Find where the given text appears and provide that cell's center as (X, Y) coordinate. 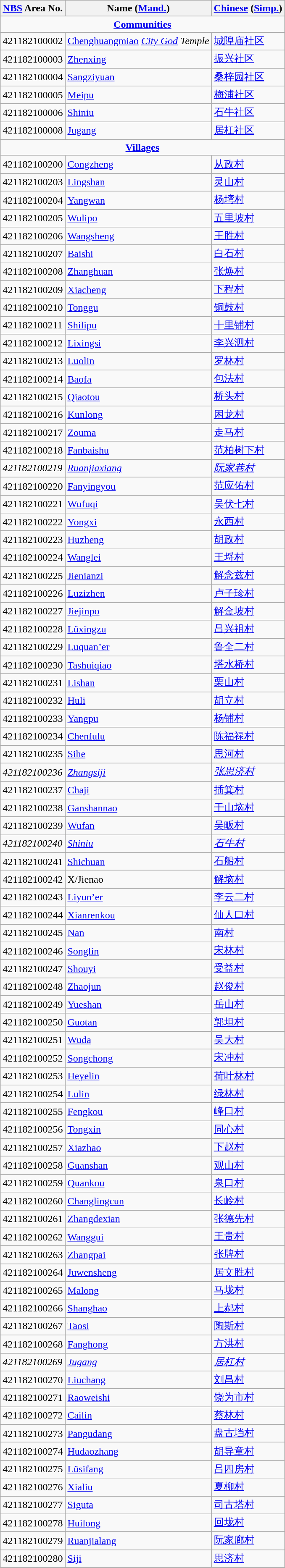
Raoweishi (138, 1398)
饶为市村 (248, 1398)
Xianrenkou (138, 915)
包法村 (248, 379)
思济村 (248, 1559)
Tonggu (138, 307)
421182100227 (33, 611)
Jiejinpo (138, 611)
421182100262 (33, 1237)
下程村 (248, 290)
421182100266 (33, 1308)
421182100230 (33, 665)
居杠社区 (248, 131)
Zhangsiji (138, 772)
421182100234 (33, 737)
421182100214 (33, 379)
卢子珍村 (248, 594)
421182100239 (33, 826)
夏柳村 (248, 1487)
421182100240 (33, 844)
421182100208 (33, 272)
Ruanjialang (138, 1541)
421182100210 (33, 307)
岳山村 (248, 1004)
421182100231 (33, 683)
421182100006 (33, 113)
胡立村 (248, 700)
Zouma (138, 433)
421182100272 (33, 1416)
Congzheng (138, 165)
思河村 (248, 754)
421182100268 (33, 1344)
陈福禄村 (248, 737)
421182100205 (33, 218)
司古塔村 (248, 1505)
421182100232 (33, 700)
Yangwan (138, 200)
421182100267 (33, 1326)
居文胜村 (248, 1272)
王胜村 (248, 236)
421182100216 (33, 415)
蔡林村 (248, 1416)
421182100242 (33, 879)
421182100207 (33, 254)
Nan (138, 933)
铜鼓村 (248, 307)
范应佑村 (248, 486)
421182100229 (33, 648)
421182100254 (33, 1094)
421182100259 (33, 1183)
困龙村 (248, 415)
上郝村 (248, 1308)
Fanbaishu (138, 450)
Shanghao (138, 1308)
421182100264 (33, 1272)
Lingshan (138, 182)
421182100221 (33, 504)
郭坦村 (248, 1022)
杨铺村 (248, 719)
X/Jienao (138, 879)
刘昌村 (248, 1380)
Liyun’er (138, 897)
白石村 (248, 254)
421182100235 (33, 754)
仙人口村 (248, 915)
绿林村 (248, 1094)
Zhenxing (138, 59)
Luolin (138, 361)
421182100241 (33, 862)
石船村 (248, 862)
张德先村 (248, 1219)
421182100004 (33, 77)
Cailin (138, 1416)
吴伏七村 (248, 504)
Huzheng (138, 540)
421182100243 (33, 897)
421182100206 (33, 236)
罗林村 (248, 361)
Changlingcun (138, 1201)
Quankou (138, 1183)
阮家巷村 (248, 469)
Guotan (138, 1022)
Jienianzi (138, 575)
胡政村 (248, 540)
421182100261 (33, 1219)
赵俊村 (248, 987)
421182100237 (33, 790)
421182100274 (33, 1451)
Ganshannao (138, 808)
Meipu (138, 95)
张牌村 (248, 1255)
421182100203 (33, 182)
Zhanghuan (138, 272)
421182100213 (33, 361)
居杠村 (248, 1362)
421182100247 (33, 969)
盘古垱村 (248, 1434)
Liuchang (138, 1380)
Wulipo (138, 218)
Shilipu (138, 325)
421182100222 (33, 522)
421182100211 (33, 325)
李兴泗村 (248, 343)
胡导章村 (248, 1451)
Fengkou (138, 1112)
Lulin (138, 1094)
Luquan’er (138, 648)
梅浦社区 (248, 95)
石牛村 (248, 844)
Shichuan (138, 862)
421182100215 (33, 397)
Wufuqi (138, 504)
下赵村 (248, 1147)
421182100271 (33, 1398)
421182100277 (33, 1505)
吕四房村 (248, 1469)
421182100200 (33, 165)
同心村 (248, 1130)
Sihe (138, 754)
421182100276 (33, 1487)
张焕村 (248, 272)
Zhangdexian (138, 1219)
421182100245 (33, 933)
陶斯村 (248, 1326)
421182100250 (33, 1022)
受益村 (248, 969)
421182100223 (33, 540)
421182100248 (33, 987)
石牛社区 (248, 113)
Fanghong (138, 1344)
421182100008 (33, 131)
Yangpu (138, 719)
Hudaozhang (138, 1451)
421182100236 (33, 772)
塔水桥村 (248, 665)
421182100252 (33, 1058)
421182100005 (33, 95)
鲁全二村 (248, 648)
Yueshan (138, 1004)
421182100257 (33, 1147)
宋林村 (248, 951)
Juwensheng (138, 1272)
421182100251 (33, 1041)
范柏树下村 (248, 450)
永西村 (248, 522)
Wanggui (138, 1237)
421182100260 (33, 1201)
Baofa (138, 379)
421182100246 (33, 951)
Kunlong (138, 415)
解念兹村 (248, 575)
421182100273 (33, 1434)
421182100244 (33, 915)
观山村 (248, 1166)
王埒村 (248, 558)
长岭村 (248, 1201)
Lixingsi (138, 343)
Chinese (Simp.) (248, 8)
Ruanjiaxiang (138, 469)
Zhangpai (138, 1255)
桑梓园社区 (248, 77)
Tashuiqiao (138, 665)
宋冲村 (248, 1058)
421182100279 (33, 1541)
城隍庙社区 (248, 41)
吕兴祖村 (248, 629)
阮家廊村 (248, 1541)
灵山村 (248, 182)
Luzizhen (138, 594)
NBS Area No. (33, 8)
从政村 (248, 165)
Lishan (138, 683)
王贵村 (248, 1237)
走马村 (248, 433)
Siji (138, 1559)
421182100269 (33, 1362)
421182100002 (33, 41)
Xiacheng (138, 290)
解金坡村 (248, 611)
吴大村 (248, 1041)
421182100219 (33, 469)
峰口村 (248, 1112)
Zhaojun (138, 987)
Name (Mand.) (138, 8)
Fanyingyou (138, 486)
421182100209 (33, 290)
方洪村 (248, 1344)
Lüxingzu (138, 629)
421182100265 (33, 1291)
421182100258 (33, 1166)
421182100226 (33, 594)
Communities (142, 24)
Wuda (138, 1041)
十里铺村 (248, 325)
荷叶林村 (248, 1076)
Huli (138, 700)
桥头村 (248, 397)
421182100263 (33, 1255)
Villages (142, 147)
回垅村 (248, 1523)
插箕村 (248, 790)
421182100228 (33, 629)
Chenghuangmiao City God Temple (138, 41)
南村 (248, 933)
Pangudang (138, 1434)
振兴社区 (248, 59)
Wanglei (138, 558)
Songlin (138, 951)
Huilong (138, 1523)
吴畈村 (248, 826)
421182100225 (33, 575)
Taosi (138, 1326)
421182100275 (33, 1469)
干山垴村 (248, 808)
Xialiu (138, 1487)
Tongxin (138, 1130)
421182100238 (33, 808)
Lüsifang (138, 1469)
Chaji (138, 790)
Sangziyuan (138, 77)
421182100003 (33, 59)
栗山村 (248, 683)
Siguta (138, 1505)
421182100255 (33, 1112)
Chenfulu (138, 737)
马垅村 (248, 1291)
421182100224 (33, 558)
421182100204 (33, 200)
421182100212 (33, 343)
Wangsheng (138, 236)
421182100253 (33, 1076)
杨塆村 (248, 200)
Qiaotou (138, 397)
Heyelin (138, 1076)
421182100249 (33, 1004)
Baishi (138, 254)
解垴村 (248, 879)
Xiazhao (138, 1147)
Yongxi (138, 522)
Wufan (138, 826)
421182100233 (33, 719)
Shouyi (138, 969)
421182100280 (33, 1559)
421182100220 (33, 486)
五里坡村 (248, 218)
泉口村 (248, 1183)
421182100270 (33, 1380)
421182100218 (33, 450)
Guanshan (138, 1166)
Malong (138, 1291)
Songchong (138, 1058)
张思济村 (248, 772)
421182100256 (33, 1130)
421182100278 (33, 1523)
421182100217 (33, 433)
李云二村 (248, 897)
